Extract the [X, Y] coordinate from the center of the cell holding the provided text.  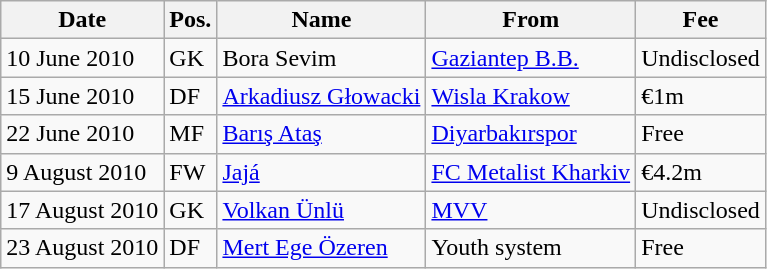
Youth system [531, 248]
Arkadiusz Głowacki [322, 96]
MVV [531, 210]
Gaziantep B.B. [531, 58]
Volkan Ünlü [322, 210]
Jajá [322, 172]
Name [322, 20]
FW [190, 172]
€4.2m [701, 172]
Date [82, 20]
Bora Sevim [322, 58]
Barış Ataş [322, 134]
Diyarbakırspor [531, 134]
Pos. [190, 20]
17 August 2010 [82, 210]
10 June 2010 [82, 58]
MF [190, 134]
9 August 2010 [82, 172]
Wisla Krakow [531, 96]
Fee [701, 20]
23 August 2010 [82, 248]
15 June 2010 [82, 96]
FC Metalist Kharkiv [531, 172]
From [531, 20]
22 June 2010 [82, 134]
Mert Ege Özeren [322, 248]
€1m [701, 96]
